From the cell containing the given text, extract its center point as [X, Y] coordinate. 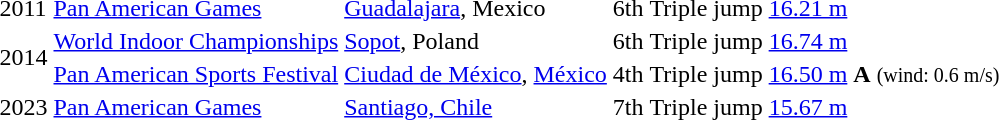
6th [628, 41]
Ciudad de México, México [476, 74]
World Indoor Championships [196, 41]
4th [628, 74]
Pan American Sports Festival [196, 74]
Sopot, Poland [476, 41]
